Return [x, y] of the center of cell containing provided text 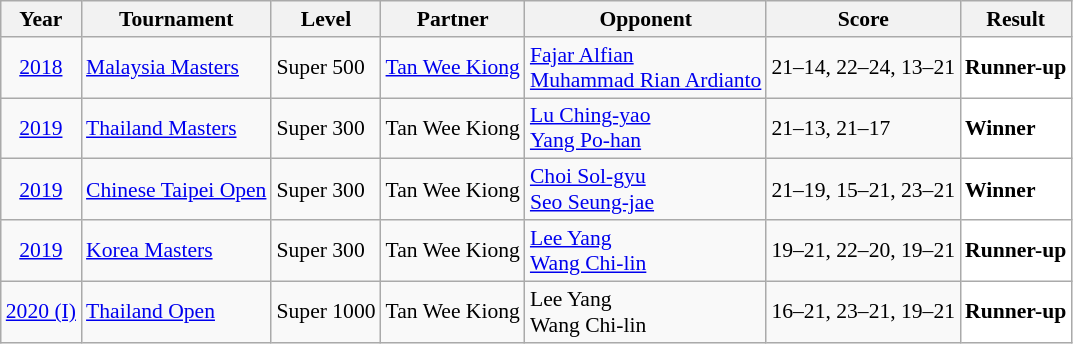
2018 [41, 68]
Malaysia Masters [176, 68]
Score [863, 19]
Choi Sol-gyu Seo Seung-jae [646, 190]
Thailand Open [176, 312]
Chinese Taipei Open [176, 190]
Opponent [646, 19]
21–13, 21–17 [863, 128]
21–14, 22–24, 13–21 [863, 68]
21–19, 15–21, 23–21 [863, 190]
2020 (I) [41, 312]
16–21, 23–21, 19–21 [863, 312]
Super 500 [326, 68]
Year [41, 19]
Super 1000 [326, 312]
19–21, 22–20, 19–21 [863, 250]
Tournament [176, 19]
Partner [453, 19]
Thailand Masters [176, 128]
Result [1016, 19]
Lu Ching-yao Yang Po-han [646, 128]
Level [326, 19]
Fajar Alfian Muhammad Rian Ardianto [646, 68]
Korea Masters [176, 250]
